Return (X, Y) of the center of cell containing provided text 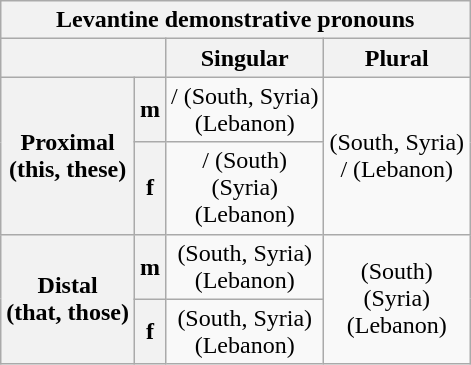
(South, Syria) / (Lebanon) (397, 156)
/ (South, Syria) (Lebanon) (245, 110)
(South) (Syria) (Lebanon) (397, 299)
Distal(that, those) (68, 299)
Plural (397, 58)
/ (South) (Syria) (Lebanon) (245, 188)
Levantine demonstrative pronouns (236, 20)
Singular (245, 58)
Proximal(this, these) (68, 156)
